Search for the cell housing the specified text and yield its (X, Y) center coordinate. 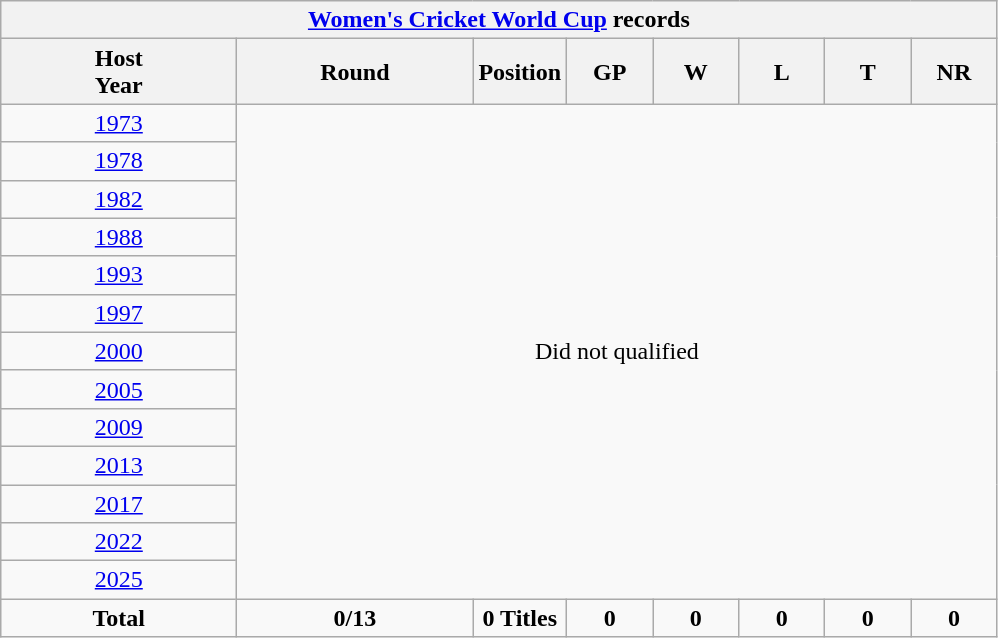
2000 (119, 351)
2013 (119, 465)
1982 (119, 199)
Total (119, 618)
1993 (119, 275)
2022 (119, 542)
NR (954, 72)
2025 (119, 580)
2005 (119, 389)
W (696, 72)
L (782, 72)
Did not qualified (617, 352)
1997 (119, 313)
1988 (119, 237)
Position (520, 72)
2017 (119, 503)
0 Titles (520, 618)
GP (610, 72)
2009 (119, 427)
1973 (119, 123)
HostYear (119, 72)
T (868, 72)
Women's Cricket World Cup records (499, 20)
0/13 (355, 618)
Round (355, 72)
1978 (119, 161)
